Extract the [X, Y] coordinate from the center of the cell holding the provided text.  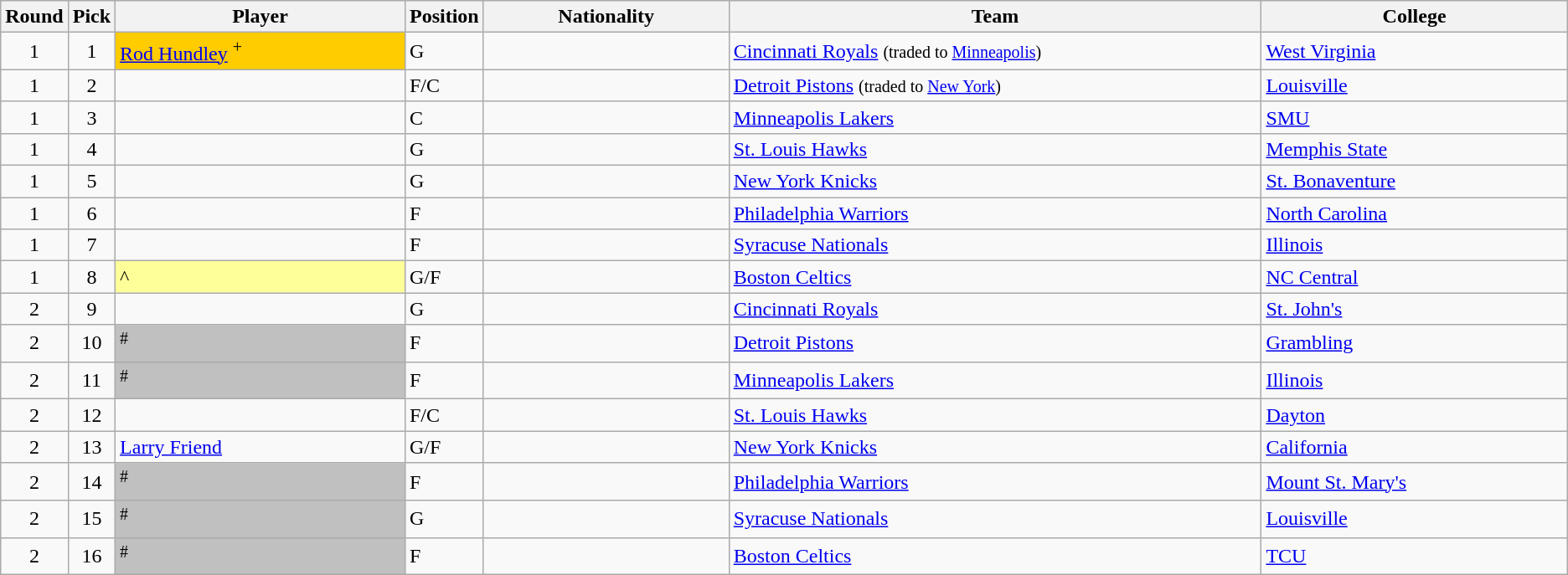
NC Central [1414, 277]
12 [91, 415]
Team [995, 17]
Cincinnati Royals (traded to Minneapolis) [995, 52]
15 [91, 519]
5 [91, 182]
Mount St. Mary's [1414, 482]
Player [260, 17]
13 [91, 447]
St. Bonaventure [1414, 182]
Detroit Pistons [995, 343]
Grambling [1414, 343]
Dayton [1414, 415]
Nationality [606, 17]
West Virginia [1414, 52]
7 [91, 245]
8 [91, 277]
3 [91, 117]
11 [91, 380]
SMU [1414, 117]
Pick [91, 17]
Cincinnati Royals [995, 309]
College [1414, 17]
Larry Friend [260, 447]
Round [34, 17]
4 [91, 149]
6 [91, 213]
Detroit Pistons (traded to New York) [995, 85]
10 [91, 343]
St. John's [1414, 309]
California [1414, 447]
9 [91, 309]
North Carolina [1414, 213]
Memphis State [1414, 149]
Rod Hundley + [260, 52]
TCU [1414, 556]
16 [91, 556]
14 [91, 482]
^ [260, 277]
C [444, 117]
Position [444, 17]
